Return the (x, y) coordinate for the center point of the cell that contains the specified text.  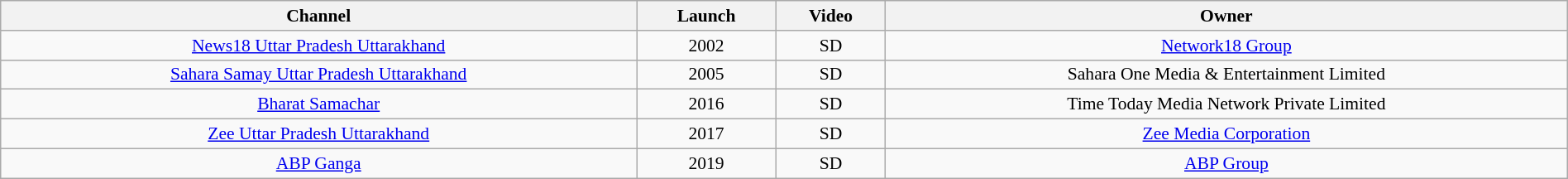
2016 (706, 104)
Bharat Samachar (319, 104)
ABP Ganga (319, 163)
Sahara One Media & Entertainment Limited (1227, 75)
2005 (706, 75)
Video (830, 16)
2017 (706, 134)
Owner (1227, 16)
Zee Media Corporation (1227, 134)
ABP Group (1227, 163)
Zee Uttar Pradesh Uttarakhand (319, 134)
Network18 Group (1227, 46)
News18 Uttar Pradesh Uttarakhand (319, 46)
Channel (319, 16)
Sahara Samay Uttar Pradesh Uttarakhand (319, 75)
Launch (706, 16)
2002 (706, 46)
Time Today Media Network Private Limited (1227, 104)
2019 (706, 163)
